Search for the cell housing the specified text and yield its (x, y) center coordinate. 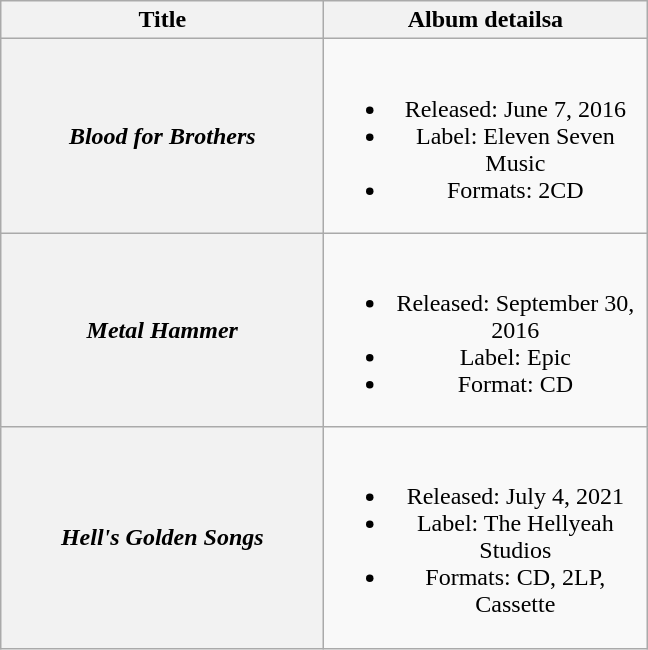
Metal Hammer (162, 330)
Released: June 7, 2016Label: Eleven Seven MusicFormats: 2CD (486, 136)
Title (162, 20)
Released: July 4, 2021Label: The Hellyeah StudiosFormats: CD, 2LP, Cassette (486, 538)
Blood for Brothers (162, 136)
Album detailsa (486, 20)
Hell's Golden Songs (162, 538)
Released: September 30, 2016Label: EpicFormat: CD (486, 330)
